Determine the [x, y] coordinate at the center of the cell enclosing the given text.  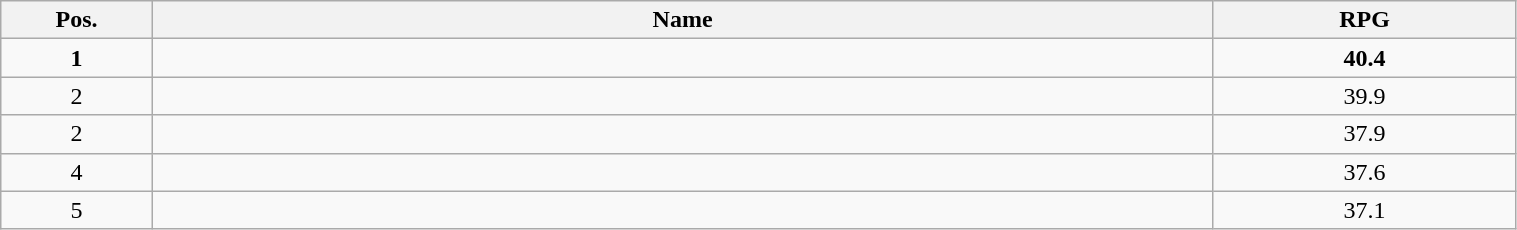
39.9 [1364, 96]
1 [77, 58]
37.9 [1364, 134]
Pos. [77, 20]
40.4 [1364, 58]
Name [682, 20]
37.1 [1364, 210]
37.6 [1364, 172]
5 [77, 210]
RPG [1364, 20]
4 [77, 172]
